Pinpoint the cell where the given text exists, returning its (X, Y) midpoint coordinate. 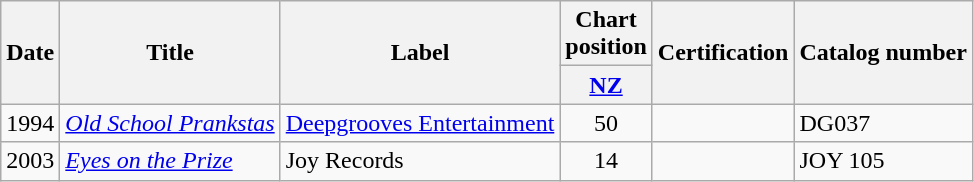
Deepgrooves Entertainment (420, 123)
Certification (723, 52)
NZ (606, 85)
Old School Prankstas (170, 123)
Date (30, 52)
DG037 (883, 123)
Joy Records (420, 161)
14 (606, 161)
Title (170, 52)
2003 (30, 161)
Label (420, 52)
Catalog number (883, 52)
Eyes on the Prize (170, 161)
1994 (30, 123)
JOY 105 (883, 161)
Chart position (606, 34)
50 (606, 123)
